Identify which cell holds the provided text, then report its [X, Y] central coordinate. 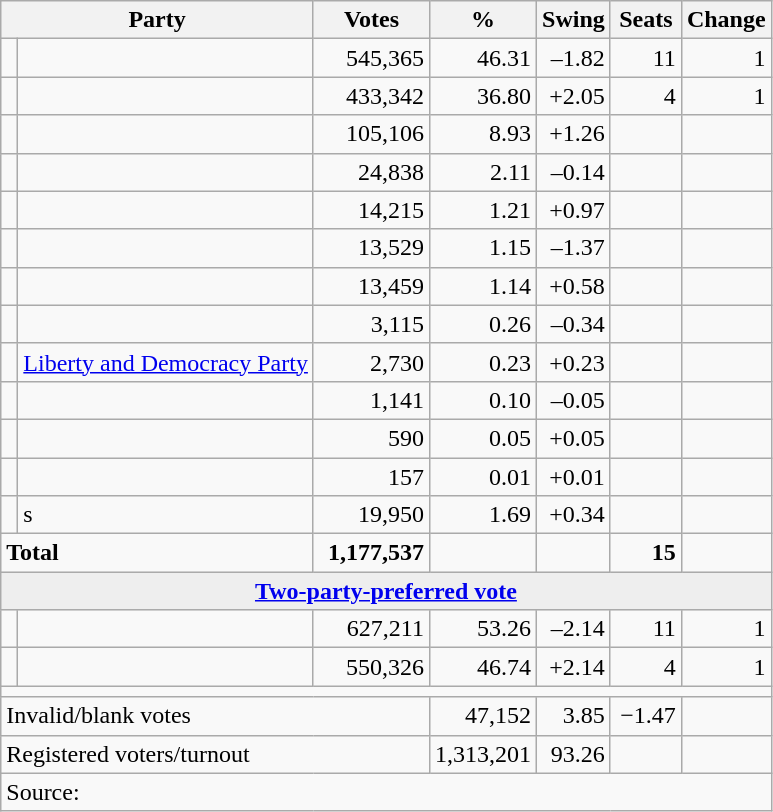
+0.23 [574, 362]
−1.47 [646, 716]
1.14 [482, 286]
14,215 [371, 210]
–0.14 [574, 172]
3,115 [371, 324]
–1.82 [574, 58]
545,365 [371, 58]
Seats [646, 20]
46.74 [482, 667]
0.23 [482, 362]
+2.14 [574, 667]
–0.34 [574, 324]
1,313,201 [482, 754]
1.69 [482, 515]
47,152 [482, 716]
19,950 [371, 515]
Total [158, 553]
s [166, 515]
0.05 [482, 438]
+2.05 [574, 96]
2,730 [371, 362]
+0.58 [574, 286]
53.26 [482, 629]
0.01 [482, 477]
Votes [371, 20]
+1.26 [574, 134]
Two-party-preferred vote [386, 591]
1,177,537 [371, 553]
Source: [386, 792]
13,459 [371, 286]
590 [371, 438]
15 [646, 553]
0.10 [482, 400]
93.26 [574, 754]
Liberty and Democracy Party [166, 362]
1.15 [482, 248]
+0.01 [574, 477]
Invalid/blank votes [216, 716]
627,211 [371, 629]
24,838 [371, 172]
–1.37 [574, 248]
36.80 [482, 96]
Change [726, 20]
1,141 [371, 400]
0.26 [482, 324]
157 [371, 477]
–2.14 [574, 629]
+0.05 [574, 438]
433,342 [371, 96]
–0.05 [574, 400]
Party [158, 20]
Swing [574, 20]
3.85 [574, 716]
8.93 [482, 134]
550,326 [371, 667]
Registered voters/turnout [216, 754]
+0.97 [574, 210]
2.11 [482, 172]
% [482, 20]
46.31 [482, 58]
+0.34 [574, 515]
1.21 [482, 210]
105,106 [371, 134]
13,529 [371, 248]
